Pinpoint the cell where the given text exists, returning its [X, Y] midpoint coordinate. 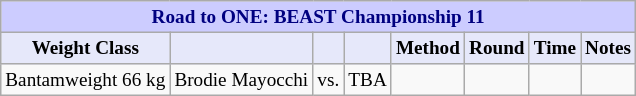
Round [496, 48]
Time [554, 48]
Weight Class [86, 48]
Method [428, 48]
TBA [368, 80]
Road to ONE: BEAST Championship 11 [318, 17]
Brodie Mayocchi [242, 80]
vs. [328, 80]
Bantamweight 66 kg [86, 80]
Notes [608, 48]
